For the text-containing cell, return its midpoint in [X, Y] coordinate format. 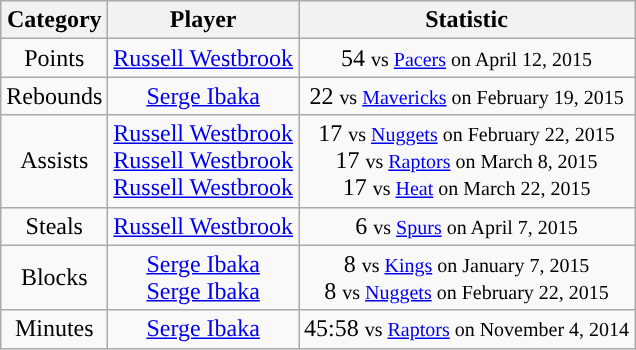
Serge IbakaSerge Ibaka [204, 278]
45:58 vs Raptors on November 4, 2014 [466, 329]
Statistic [466, 20]
54 vs Pacers on April 12, 2015 [466, 58]
Assists [54, 161]
Minutes [54, 329]
8 vs Kings on January 7, 20158 vs Nuggets on February 22, 2015 [466, 278]
6 vs Spurs on April 7, 2015 [466, 226]
Points [54, 58]
Blocks [54, 278]
22 vs Mavericks on February 19, 2015 [466, 96]
Steals [54, 226]
17 vs Nuggets on February 22, 201517 vs Raptors on March 8, 201517 vs Heat on March 22, 2015 [466, 161]
Player [204, 20]
Rebounds [54, 96]
Russell WestbrookRussell WestbrookRussell Westbrook [204, 161]
Category [54, 20]
